Identify which cell holds the provided text, then report its (x, y) central coordinate. 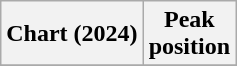
Chart (2024) (72, 34)
Peakposition (189, 34)
